Pinpoint the cell where the given text exists, returning its (x, y) midpoint coordinate. 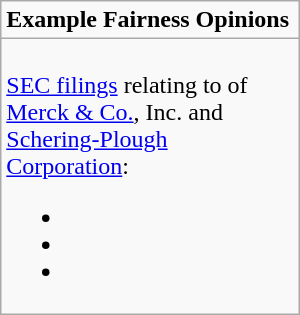
SEC filings relating to of Merck & Co., Inc. and Schering-Plough Corporation: (150, 176)
Example Fairness Opinions (150, 20)
